Extract the (x, y) coordinate from the center of the cell holding the provided text.  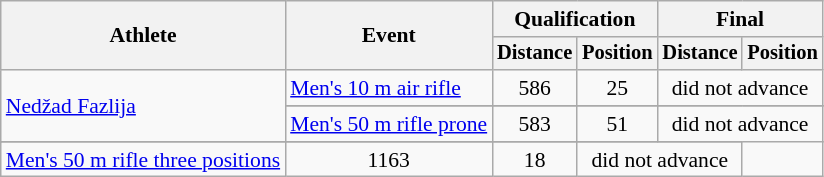
Final (740, 19)
586 (534, 88)
Nedžad Fazlija (143, 106)
25 (617, 88)
Event (388, 36)
Athlete (143, 36)
Men's 50 m rifle prone (388, 124)
Men's 10 m air rifle (388, 88)
51 (617, 124)
583 (534, 124)
Qualification (574, 19)
